Return [X, Y] of the center of cell containing provided text 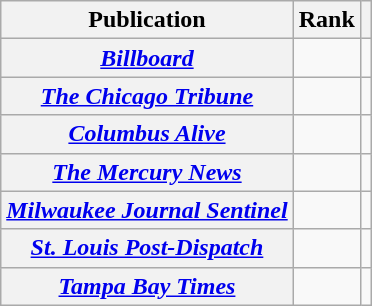
St. Louis Post-Dispatch [147, 248]
Rank [326, 20]
Tampa Bay Times [147, 286]
The Chicago Tribune [147, 96]
Publication [147, 20]
Billboard [147, 58]
Milwaukee Journal Sentinel [147, 210]
Columbus Alive [147, 134]
The Mercury News [147, 172]
